Return the [X, Y] coordinate for the center point of the cell that contains the specified text.  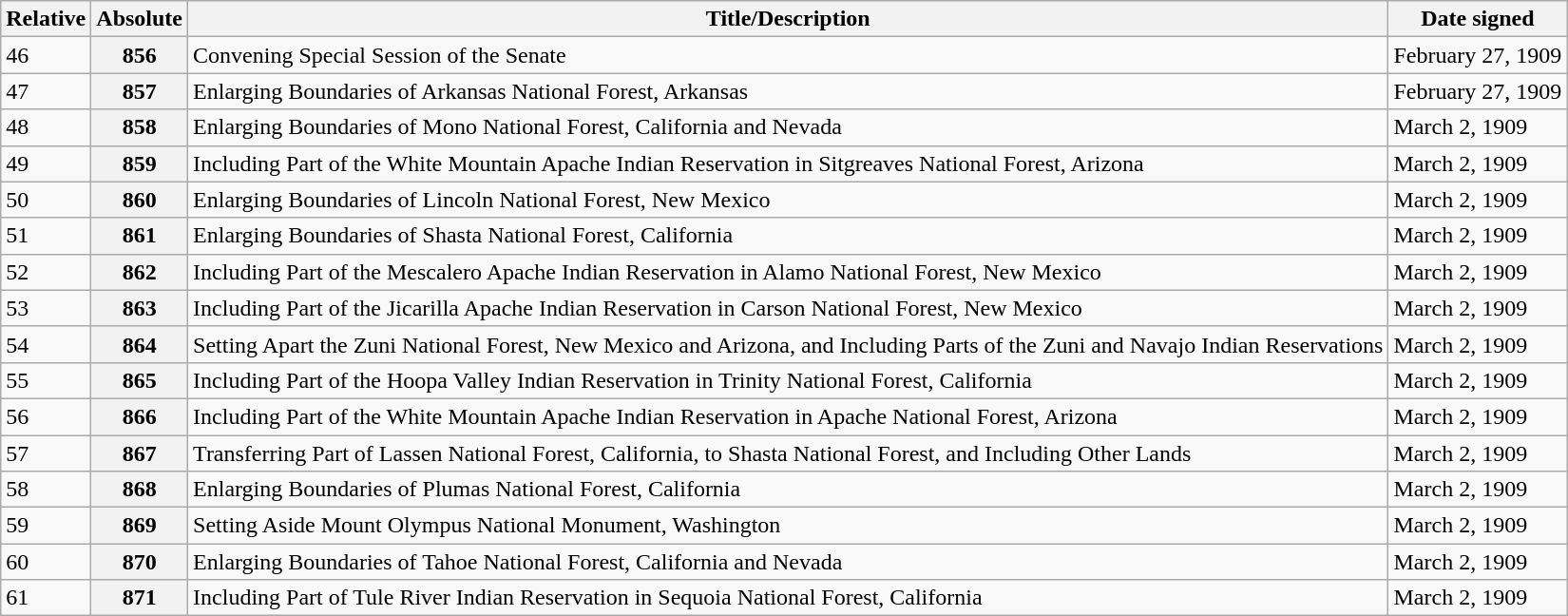
Enlarging Boundaries of Shasta National Forest, California [789, 236]
Including Part of the White Mountain Apache Indian Reservation in Sitgreaves National Forest, Arizona [789, 164]
Setting Apart the Zuni National Forest, New Mexico and Arizona, and Including Parts of the Zuni and Navajo Indian Reservations [789, 344]
869 [140, 526]
49 [46, 164]
51 [46, 236]
856 [140, 55]
54 [46, 344]
860 [140, 200]
865 [140, 380]
863 [140, 308]
857 [140, 91]
58 [46, 490]
Enlarging Boundaries of Arkansas National Forest, Arkansas [789, 91]
871 [140, 598]
61 [46, 598]
Including Part of Tule River Indian Reservation in Sequoia National Forest, California [789, 598]
56 [46, 416]
52 [46, 272]
Including Part of the Jicarilla Apache Indian Reservation in Carson National Forest, New Mexico [789, 308]
858 [140, 127]
55 [46, 380]
46 [46, 55]
861 [140, 236]
57 [46, 453]
868 [140, 490]
53 [46, 308]
867 [140, 453]
59 [46, 526]
47 [46, 91]
Enlarging Boundaries of Plumas National Forest, California [789, 490]
864 [140, 344]
Relative [46, 19]
50 [46, 200]
Setting Aside Mount Olympus National Monument, Washington [789, 526]
Convening Special Session of the Senate [789, 55]
862 [140, 272]
60 [46, 562]
866 [140, 416]
Title/Description [789, 19]
Absolute [140, 19]
Enlarging Boundaries of Tahoe National Forest, California and Nevada [789, 562]
859 [140, 164]
Date signed [1478, 19]
Transferring Part of Lassen National Forest, California, to Shasta National Forest, and Including Other Lands [789, 453]
Enlarging Boundaries of Lincoln National Forest, New Mexico [789, 200]
Including Part of the Hoopa Valley Indian Reservation in Trinity National Forest, California [789, 380]
Including Part of the White Mountain Apache Indian Reservation in Apache National Forest, Arizona [789, 416]
Enlarging Boundaries of Mono National Forest, California and Nevada [789, 127]
48 [46, 127]
870 [140, 562]
Including Part of the Mescalero Apache Indian Reservation in Alamo National Forest, New Mexico [789, 272]
